Identify which cell holds the provided text, then report its [x, y] central coordinate. 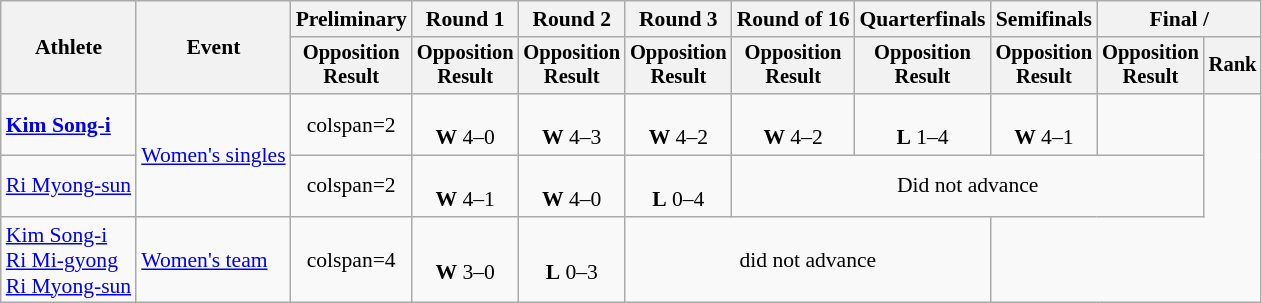
Round 1 [466, 19]
Ri Myong-sun [68, 186]
Semifinals [1044, 19]
Round 3 [678, 19]
Kim Song-i [68, 124]
Preliminary [352, 19]
Rank [1233, 66]
Athlete [68, 48]
Round 2 [572, 19]
Women's singles [213, 155]
Round of 16 [794, 19]
Quarterfinals [923, 19]
Event [213, 48]
L 0–4 [678, 186]
Did not advance [968, 186]
L 1–4 [923, 124]
Final / [1179, 19]
W 4–3 [572, 124]
